Output the [x, y] coordinate of the center of the cell containing the given text.  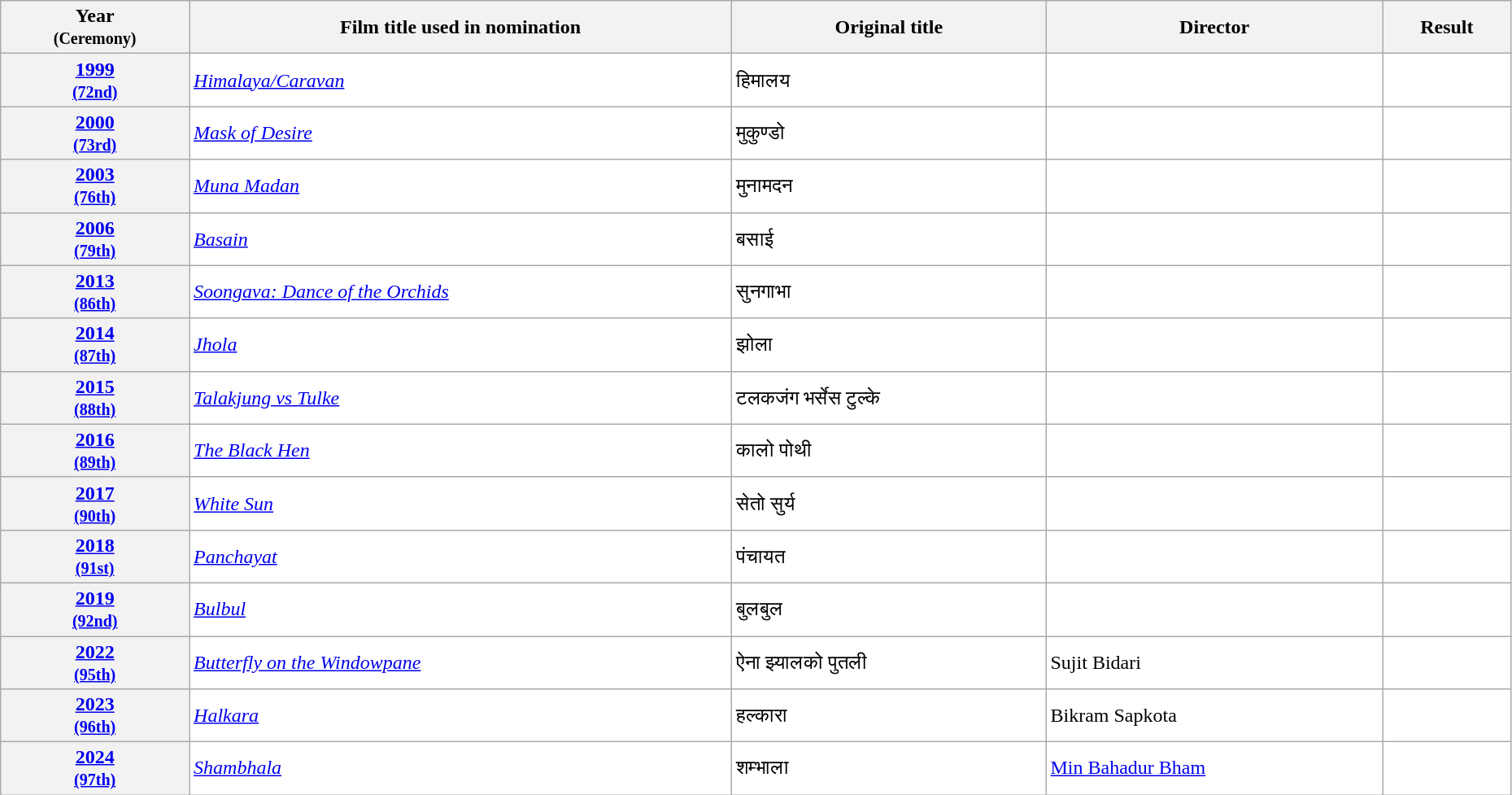
2013(86th) [95, 291]
2000(73rd) [95, 133]
पंचायत [889, 557]
Bikram Sapkota [1214, 716]
मुकुण्डो [889, 133]
Director [1214, 28]
Jhola [460, 345]
2016(89th) [95, 451]
हल्कारा [889, 716]
White Sun [460, 503]
Film title used in nomination [460, 28]
Halkara [460, 716]
Butterfly on the Windowpane [460, 662]
Panchayat [460, 557]
1999(72nd) [95, 80]
बुलबुल [889, 609]
हिमालय [889, 80]
ऐना झ्यालको पुतली [889, 662]
2019(92nd) [95, 609]
सुनगाभा [889, 291]
टलकजंग भर्सेस टुल्के [889, 397]
2018(91st) [95, 557]
Muna Madan [460, 186]
2017(90th) [95, 503]
2014(87th) [95, 345]
Result [1446, 28]
2023(96th) [95, 716]
2015(88th) [95, 397]
Year(Ceremony) [95, 28]
2003(76th) [95, 186]
Himalaya/Caravan [460, 80]
बसाई [889, 239]
Min Bahadur Bham [1214, 768]
Talakjung vs Tulke [460, 397]
2022(95th) [95, 662]
झोला [889, 345]
Bulbul [460, 609]
2024(97th) [95, 768]
Shambhala [460, 768]
Mask of Desire [460, 133]
2006(79th) [95, 239]
कालो पोथी [889, 451]
Basain [460, 239]
Soongava: Dance of the Orchids [460, 291]
Original title [889, 28]
The Black Hen [460, 451]
Sujit Bidari [1214, 662]
मुनामदन [889, 186]
शम्भाला [889, 768]
सेतो सुर्य [889, 503]
